For the text-containing cell, return its midpoint in [X, Y] coordinate format. 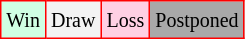
Loss [126, 20]
Draw [72, 20]
Win [24, 20]
Postponed [197, 20]
